Search for the cell housing the specified text and yield its (X, Y) center coordinate. 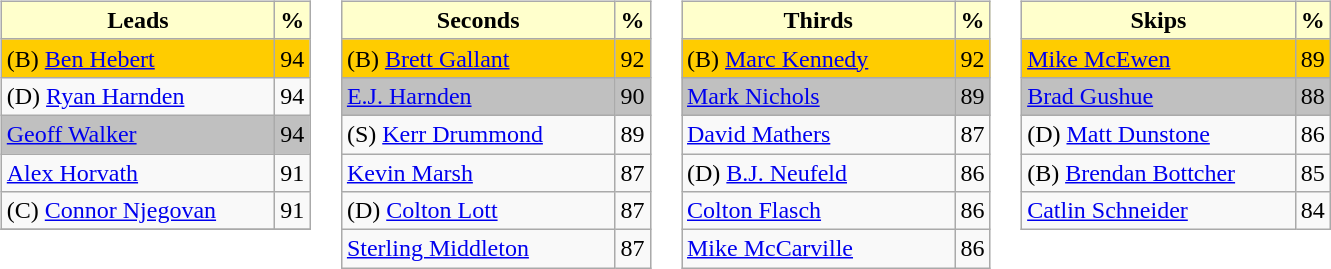
Catlin Schneider (1159, 211)
(D) B.J. Neufeld (819, 173)
88 (1312, 96)
85 (1312, 173)
(B) Brett Gallant (478, 58)
Mark Nichols (819, 96)
(B) Marc Kennedy (819, 58)
(D) Colton Lott (478, 211)
Sterling Middleton (478, 249)
David Mathers (819, 134)
E.J. Harnden (478, 96)
Seconds (478, 20)
84 (1312, 211)
Mike McEwen (1159, 58)
Geoff Walker (138, 134)
(D) Matt Dunstone (1159, 134)
(S) Kerr Drummond (478, 134)
90 (632, 96)
Thirds (819, 20)
Colton Flasch (819, 211)
Mike McCarville (819, 249)
Alex Horvath (138, 173)
(D) Ryan Harnden (138, 96)
(B) Brendan Bottcher (1159, 173)
Kevin Marsh (478, 173)
Leads (138, 20)
Skips (1159, 20)
Brad Gushue (1159, 96)
(B) Ben Hebert (138, 58)
(C) Connor Njegovan (138, 211)
